Detect which cell encompasses the target text, then output its (X, Y) center coordinate. 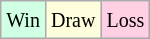
Draw (72, 20)
Win (24, 20)
Loss (126, 20)
